Find where the given text appears and provide that cell's center as [X, Y] coordinate. 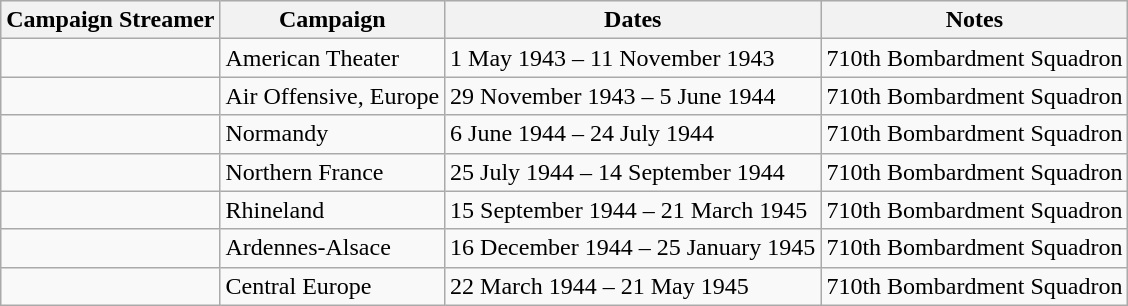
Rhineland [332, 210]
Campaign [332, 20]
Normandy [332, 134]
22 March 1944 – 21 May 1945 [633, 286]
Ardennes-Alsace [332, 248]
25 July 1944 – 14 September 1944 [633, 172]
Notes [974, 20]
American Theater [332, 58]
15 September 1944 – 21 March 1945 [633, 210]
6 June 1944 – 24 July 1944 [633, 134]
16 December 1944 – 25 January 1945 [633, 248]
Northern France [332, 172]
Central Europe [332, 286]
Dates [633, 20]
Air Offensive, Europe [332, 96]
Campaign Streamer [110, 20]
1 May 1943 – 11 November 1943 [633, 58]
29 November 1943 – 5 June 1944 [633, 96]
